Pinpoint the cell where the given text exists, returning its (x, y) midpoint coordinate. 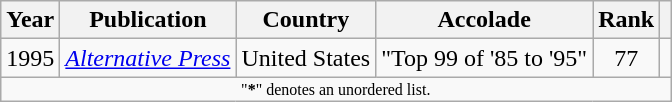
77 (626, 58)
Country (306, 20)
Publication (148, 20)
"Top 99 of '85 to '95" (484, 58)
"*" denotes an unordered list. (336, 89)
United States (306, 58)
Alternative Press (148, 58)
Rank (626, 20)
Year (30, 20)
Accolade (484, 20)
1995 (30, 58)
